Locate the cell with the specified text and output its [X, Y] center coordinate. 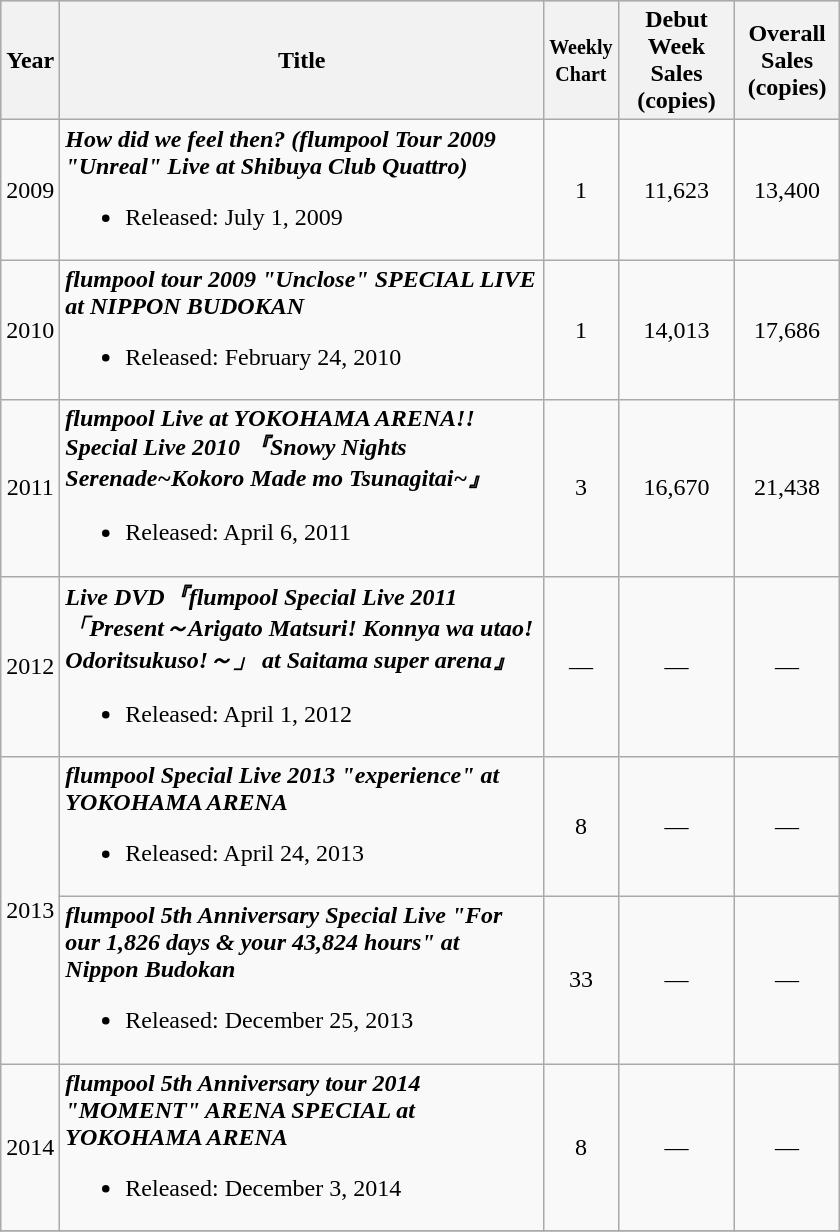
How did we feel then? (flumpool Tour 2009 "Unreal" Live at Shibuya Club Quattro)Released: July 1, 2009 [302, 190]
Live DVD『flumpool Special Live 2011「Present～Arigato Matsuri! Konnya wa utao! Odoritsukuso!～」 at Saitama super arena』Released: April 1, 2012 [302, 666]
2011 [30, 488]
WeeklyChart [581, 60]
17,686 [787, 330]
3 [581, 488]
2013 [30, 910]
2014 [30, 1148]
Title [302, 60]
Year [30, 60]
13,400 [787, 190]
33 [581, 980]
2012 [30, 666]
flumpool 5th Anniversary tour 2014 "MOMENT" ARENA SPECIAL at YOKOHAMA ARENAReleased: December 3, 2014 [302, 1148]
flumpool Live at YOKOHAMA ARENA!! Special Live 2010 『Snowy Nights Serenade~Kokoro Made mo Tsunagitai~』Released: April 6, 2011 [302, 488]
14,013 [676, 330]
flumpool Special Live 2013 "experience" at YOKOHAMA ARENAReleased: April 24, 2013 [302, 827]
16,670 [676, 488]
flumpool 5th Anniversary Special Live "For our 1,826 days & your 43,824 hours" at Nippon BudokanReleased: December 25, 2013 [302, 980]
Overall Sales(copies) [787, 60]
2010 [30, 330]
11,623 [676, 190]
flumpool tour 2009 "Unclose" SPECIAL LIVE at NIPPON BUDOKANReleased: February 24, 2010 [302, 330]
21,438 [787, 488]
Debut Week Sales(copies) [676, 60]
2009 [30, 190]
